Search for the cell housing the specified text and yield its [X, Y] center coordinate. 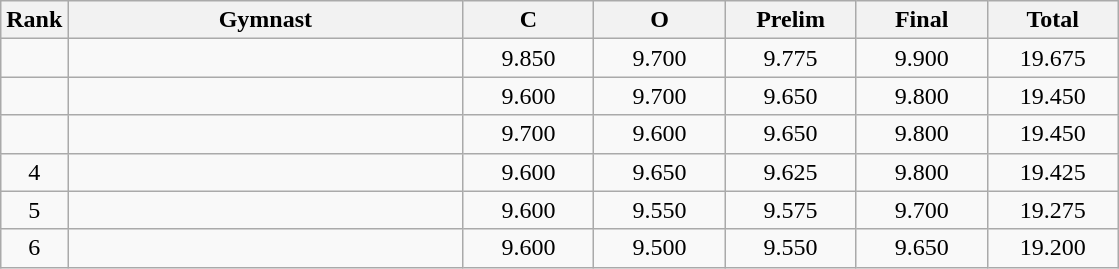
9.900 [922, 58]
O [660, 20]
19.200 [1052, 248]
Prelim [790, 20]
9.500 [660, 248]
19.675 [1052, 58]
Total [1052, 20]
9.575 [790, 210]
19.425 [1052, 172]
Gymnast [266, 20]
Rank [34, 20]
19.275 [1052, 210]
C [528, 20]
Final [922, 20]
9.775 [790, 58]
4 [34, 172]
6 [34, 248]
9.625 [790, 172]
9.850 [528, 58]
5 [34, 210]
